Provide the (X, Y) coordinate of the cell's center where the given text is located.  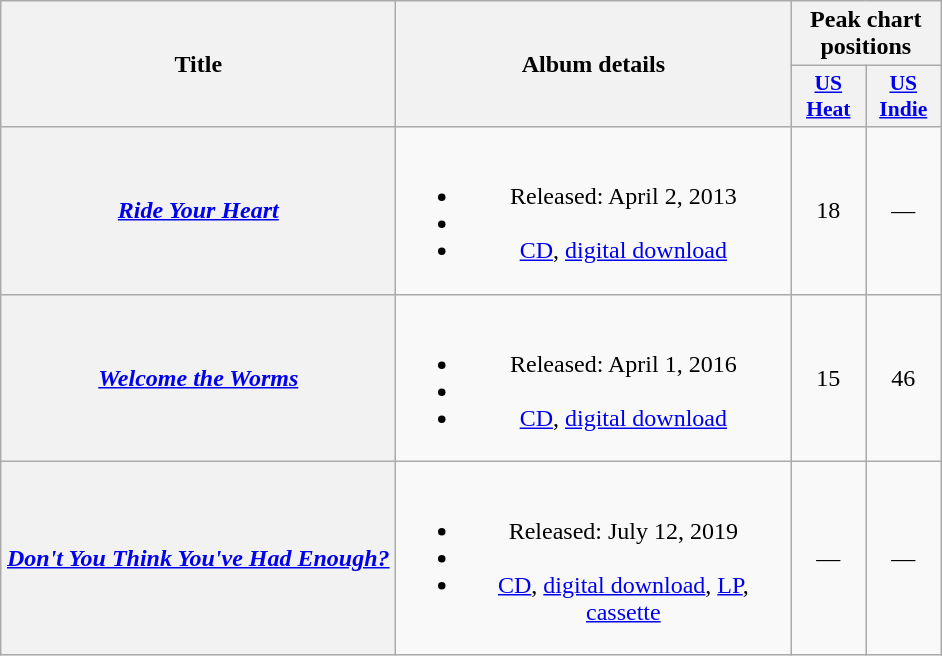
15 (828, 378)
Don't You Think You've Had Enough? (198, 558)
Title (198, 64)
Released: April 2, 2013CD, digital download (594, 210)
Peak chart positions (866, 34)
USIndie (904, 96)
18 (828, 210)
USHeat (828, 96)
Ride Your Heart (198, 210)
Released: July 12, 2019CD, digital download, LP, cassette (594, 558)
46 (904, 378)
Album details (594, 64)
Welcome the Worms (198, 378)
Released: April 1, 2016CD, digital download (594, 378)
